For the text-containing cell, return its midpoint in [X, Y] coordinate format. 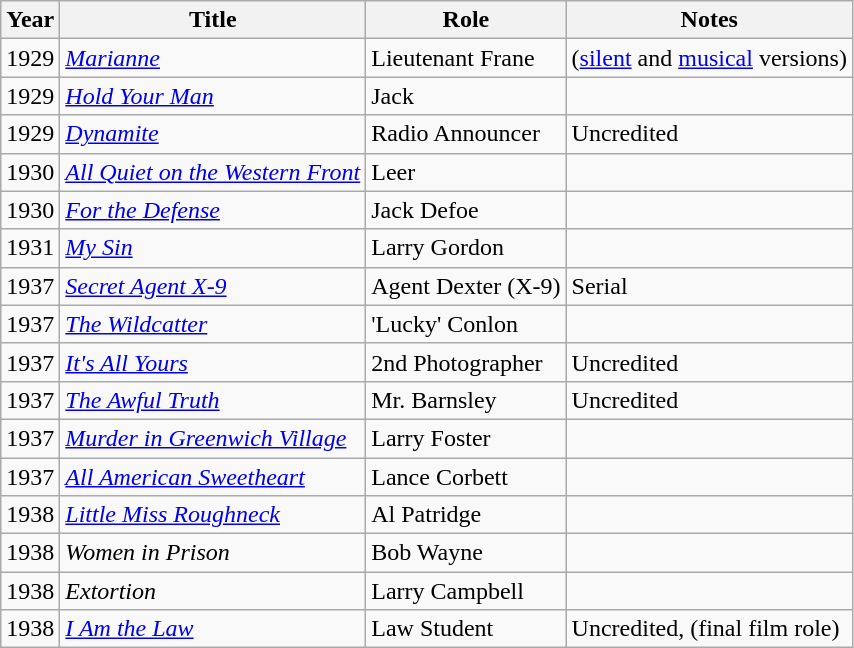
Radio Announcer [466, 134]
(silent and musical versions) [709, 58]
1931 [30, 248]
The Awful Truth [213, 400]
It's All Yours [213, 362]
Bob Wayne [466, 553]
Year [30, 20]
For the Defense [213, 210]
Uncredited, (final film role) [709, 629]
Law Student [466, 629]
Notes [709, 20]
Larry Campbell [466, 591]
Larry Gordon [466, 248]
Title [213, 20]
2nd Photographer [466, 362]
All American Sweetheart [213, 477]
Murder in Greenwich Village [213, 438]
Hold Your Man [213, 96]
Little Miss Roughneck [213, 515]
Dynamite [213, 134]
Jack Defoe [466, 210]
Extortion [213, 591]
'Lucky' Conlon [466, 324]
I Am the Law [213, 629]
Secret Agent X-9 [213, 286]
Women in Prison [213, 553]
Larry Foster [466, 438]
Mr. Barnsley [466, 400]
The Wildcatter [213, 324]
Al Patridge [466, 515]
My Sin [213, 248]
Marianne [213, 58]
Agent Dexter (X-9) [466, 286]
Lieutenant Frane [466, 58]
Jack [466, 96]
Serial [709, 286]
Lance Corbett [466, 477]
All Quiet on the Western Front [213, 172]
Leer [466, 172]
Role [466, 20]
